Provide the (x, y) coordinate of the cell's center where the given text is located.  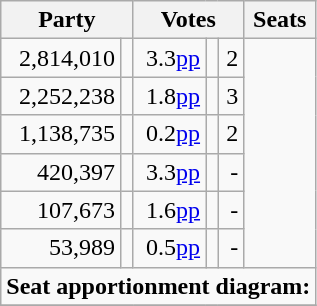
1.6pp (170, 210)
0.2pp (170, 134)
53,989 (61, 248)
1.8pp (170, 96)
Seat apportionment diagram: (158, 286)
2,252,238 (61, 96)
Votes (188, 20)
420,397 (61, 172)
107,673 (61, 210)
1,138,735 (61, 134)
3 (231, 96)
Party (67, 20)
0.5pp (170, 248)
2,814,010 (61, 58)
Seats (280, 20)
